Extract the [x, y] coordinate from the center of the cell holding the provided text.  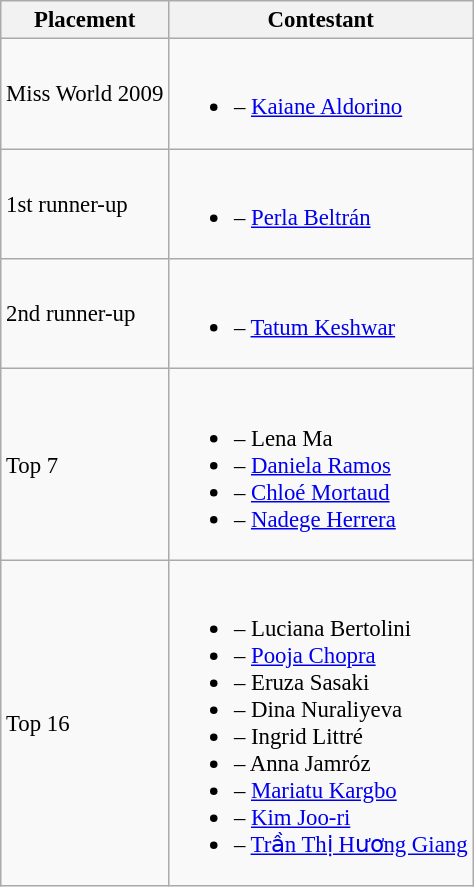
Top 16 [85, 723]
– Lena Ma – Daniela Ramos – Chloé Mortaud – Nadege Herrera [321, 464]
1st runner-up [85, 204]
– Perla Beltrán [321, 204]
Top 7 [85, 464]
Placement [85, 20]
2nd runner-up [85, 314]
Contestant [321, 20]
– Kaiane Aldorino [321, 94]
Miss World 2009 [85, 94]
– Tatum Keshwar [321, 314]
